Pinpoint the cell where the given text exists, returning its (x, y) midpoint coordinate. 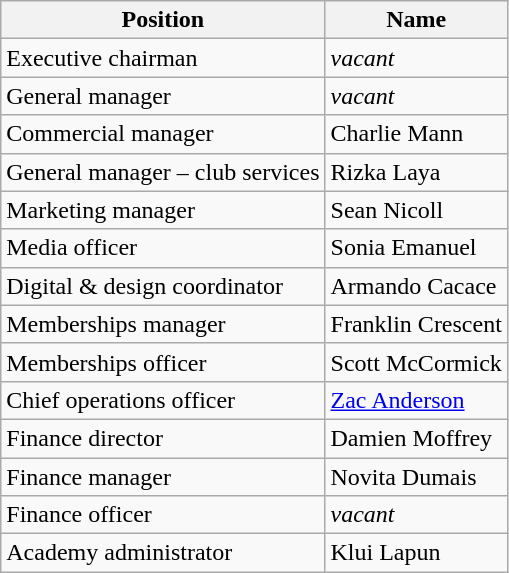
Armando Cacace (416, 286)
Rizka Laya (416, 172)
Sonia Emanuel (416, 248)
Sean Nicoll (416, 210)
Executive chairman (163, 58)
Memberships manager (163, 324)
Position (163, 20)
General manager (163, 96)
Marketing manager (163, 210)
Digital & design coordinator (163, 286)
Finance director (163, 438)
Franklin Crescent (416, 324)
Finance manager (163, 477)
Charlie Mann (416, 134)
Name (416, 20)
Zac Anderson (416, 400)
Chief operations officer (163, 400)
Scott McCormick (416, 362)
Klui Lapun (416, 553)
Commercial manager (163, 134)
Academy administrator (163, 553)
Finance officer (163, 515)
General manager – club services (163, 172)
Memberships officer (163, 362)
Novita Dumais (416, 477)
Damien Moffrey (416, 438)
Media officer (163, 248)
